Output the [X, Y] coordinate of the center of the cell containing the given text.  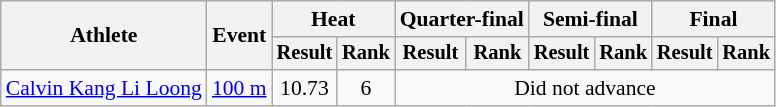
100 m [240, 88]
Final [714, 19]
Athlete [104, 36]
Event [240, 36]
Did not advance [585, 88]
6 [366, 88]
Calvin Kang Li Loong [104, 88]
Quarter-final [462, 19]
10.73 [305, 88]
Semi-final [590, 19]
Heat [334, 19]
